Capture the cell that displays the provided text and extract its [X, Y] central coordinate. 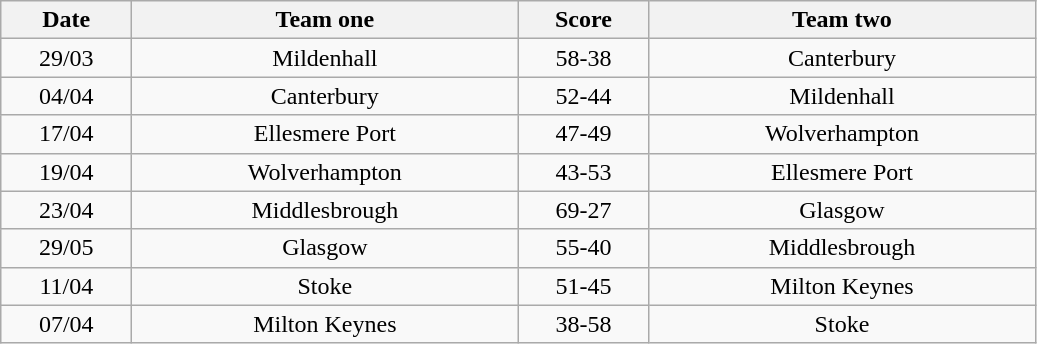
51-45 [584, 286]
19/04 [66, 172]
69-27 [584, 210]
Score [584, 20]
52-44 [584, 96]
Team one [325, 20]
23/04 [66, 210]
47-49 [584, 134]
29/03 [66, 58]
58-38 [584, 58]
11/04 [66, 286]
43-53 [584, 172]
38-58 [584, 324]
07/04 [66, 324]
17/04 [66, 134]
55-40 [584, 248]
Team two [842, 20]
04/04 [66, 96]
Date [66, 20]
29/05 [66, 248]
